Pinpoint the cell where the given text exists, returning its (X, Y) midpoint coordinate. 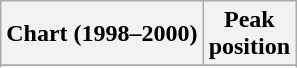
Peakposition (249, 34)
Chart (1998–2000) (102, 34)
